From the cell containing the given text, extract its center point as (X, Y) coordinate. 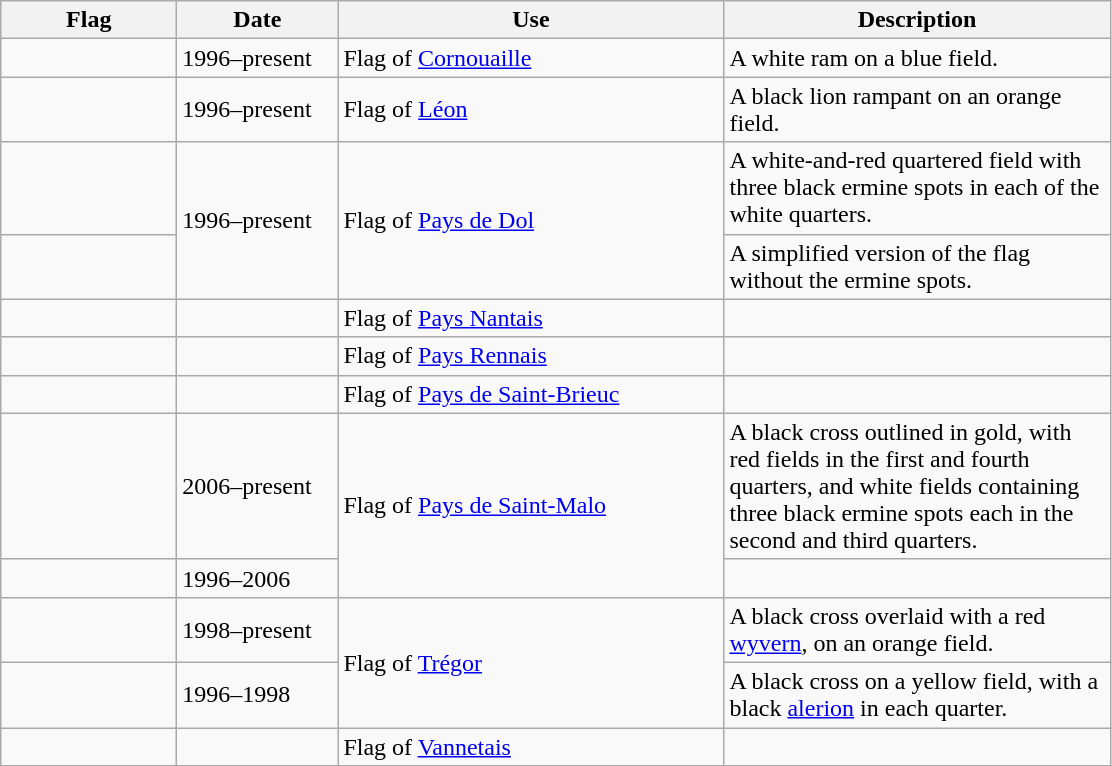
Flag of Pays Nantais (531, 318)
Flag of Léon (531, 110)
Flag of Vannetais (531, 747)
A black cross overlaid with a red wyvern, on an orange field. (917, 630)
Flag of Pays de Dol (531, 220)
Flag (89, 20)
A black lion rampant on an orange field. (917, 110)
1996–1998 (258, 694)
2006–present (258, 486)
Flag of Pays de Saint-Brieuc (531, 394)
A simplified version of the flag without the ermine spots. (917, 266)
A white ram on a blue field. (917, 58)
A white-and-red quartered field with three black ermine spots in each of the white quarters. (917, 188)
Date (258, 20)
A black cross on a yellow field, with a black alerion in each quarter. (917, 694)
Flag of Cornouaille (531, 58)
1998–present (258, 630)
Flag of Pays Rennais (531, 356)
Flag of Trégor (531, 662)
1996–2006 (258, 578)
Use (531, 20)
Flag of Pays de Saint-Malo (531, 505)
Description (917, 20)
